Pinpoint the cell where the given text exists, returning its (X, Y) midpoint coordinate. 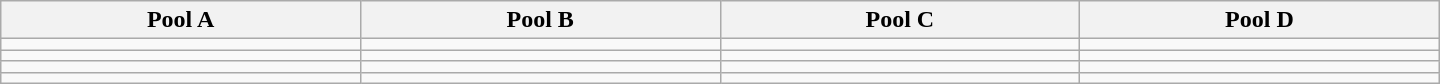
Pool B (540, 20)
Pool A (181, 20)
Pool D (1260, 20)
Pool C (900, 20)
